Determine the [X, Y] coordinate at the center of the cell enclosing the given text.  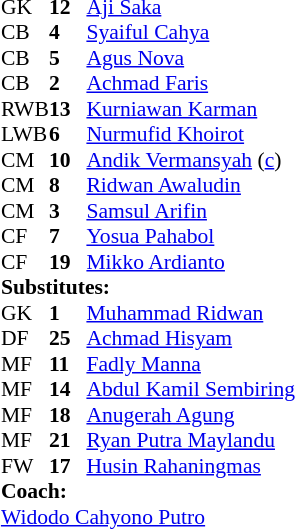
3 [68, 211]
4 [68, 33]
Abdul Kamil Sembiring [190, 389]
11 [68, 364]
17 [68, 466]
8 [68, 185]
19 [68, 262]
Ridwan Awaludin [190, 185]
Kurniawan Karman [190, 109]
Ryan Putra Maylandu [190, 441]
Mikko Ardianto [190, 262]
Nurmufid Khoirot [190, 135]
DF [25, 339]
Achmad Hisyam [190, 339]
7 [68, 237]
25 [68, 339]
Muhammad Ridwan [190, 313]
5 [68, 58]
Agus Nova [190, 58]
13 [68, 109]
Syaiful Cahya [190, 33]
Anugerah Agung [190, 415]
FW [25, 466]
Coach: [148, 491]
Yosua Pahabol [190, 237]
LWB [25, 135]
10 [68, 160]
14 [68, 389]
Achmad Faris [190, 83]
Substitutes: [148, 287]
18 [68, 415]
Andik Vermansyah (c) [190, 160]
21 [68, 441]
2 [68, 83]
Husin Rahaningmas [190, 466]
6 [68, 135]
Samsul Arifin [190, 211]
1 [68, 313]
RWB [25, 109]
Fadly Manna [190, 364]
GK [25, 313]
